Detect which cell encompasses the target text, then output its [x, y] center coordinate. 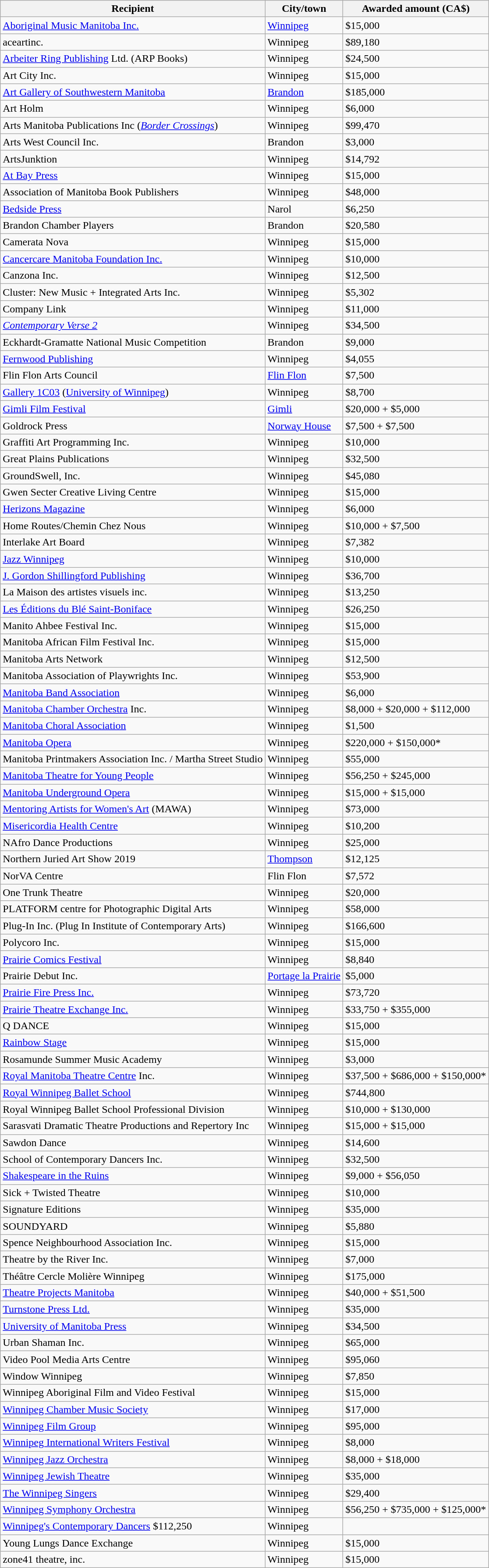
$166,600 [416, 926]
$7,572 [416, 876]
Narol [304, 209]
$7,382 [416, 542]
$5,000 [416, 976]
$56,250 + $735,000 + $125,000* [416, 1509]
J. Gordon Shillingford Publishing [133, 576]
Manitoba Underground Opera [133, 793]
$7,500 [416, 375]
Home Routes/Chemin Chez Nous [133, 526]
La Maison des artistes visuels inc. [133, 592]
$185,000 [416, 92]
zone41 theatre, inc. [133, 1560]
$20,000 + $5,000 [416, 409]
Winnipeg's Contemporary Dancers $112,250 [133, 1526]
NAfro Dance Productions [133, 842]
Sick + Twisted Theatre [133, 1193]
Manitoba Theatre for Young People [133, 776]
Winnipeg Symphony Orchestra [133, 1509]
Gwen Secter Creative Living Centre [133, 492]
$26,250 [416, 609]
Les Éditions du Blé Saint-Boniface [133, 609]
Jazz Winnipeg [133, 559]
Awarded amount (CA$) [416, 9]
Winnipeg Aboriginal Film and Video Festival [133, 1393]
Gallery 1C03 (University of Winnipeg) [133, 392]
Winnipeg Chamber Music Society [133, 1409]
Winnipeg Film Group [133, 1426]
$37,500 + $686,000 + $150,000* [416, 1076]
$33,750 + $355,000 [416, 1009]
Cluster: New Music + Integrated Arts Inc. [133, 292]
Turnstone Press Ltd. [133, 1310]
Plug-In Inc. (Plug In Institute of Contemporary Arts) [133, 926]
Herizons Magazine [133, 509]
$95,060 [416, 1359]
$20,000 [416, 892]
$175,000 [416, 1276]
Manitoba Arts Network [133, 659]
$6,250 [416, 209]
Cancercare Manitoba Foundation Inc. [133, 259]
Portage la Prairie [304, 976]
$95,000 [416, 1426]
Canzona Inc. [133, 276]
GroundSwell, Inc. [133, 475]
$10,000 + $130,000 [416, 1109]
Gimli Film Festival [133, 409]
University of Manitoba Press [133, 1326]
Art Gallery of Southwestern Manitoba [133, 92]
Norway House [304, 425]
$73,000 [416, 809]
Art City Inc. [133, 75]
Shakespeare in the Ruins [133, 1176]
Camerata Nova [133, 242]
$1,500 [416, 726]
$89,180 [416, 42]
Misericordia Health Centre [133, 826]
$4,055 [416, 359]
Urban Shaman Inc. [133, 1343]
Royal Winnipeg Ballet School Professional Division [133, 1109]
$8,840 [416, 959]
$9,000 + $56,050 [416, 1176]
School of Contemporary Dancers Inc. [133, 1159]
Interlake Art Board [133, 542]
Video Pool Media Arts Centre [133, 1359]
Manitoba Association of Playwrights Inc. [133, 676]
Rosamunde Summer Music Academy [133, 1059]
Spence Neighbourhood Association Inc. [133, 1242]
$17,000 [416, 1409]
Thompson [304, 859]
$10,000 + $7,500 [416, 526]
$8,000 + $20,000 + $112,000 [416, 709]
$20,580 [416, 226]
$8,000 + $18,000 [416, 1459]
$53,900 [416, 676]
City/town [304, 9]
Royal Winnipeg Ballet School [133, 1093]
$10,200 [416, 826]
Fernwood Publishing [133, 359]
$14,600 [416, 1143]
$56,250 + $245,000 [416, 776]
Contemporary Verse 2 [133, 326]
Manitoba Choral Association [133, 726]
Royal Manitoba Theatre Centre Inc. [133, 1076]
$220,000 + $150,000* [416, 743]
Arbeiter Ring Publishing Ltd. (ARP Books) [133, 59]
$12,125 [416, 859]
$55,000 [416, 759]
$25,000 [416, 842]
Theatre by the River Inc. [133, 1259]
$7,000 [416, 1259]
Eckhardt-Gramatte National Music Competition [133, 342]
Manitoba Band Association [133, 692]
Manitoba Opera [133, 743]
Arts Manitoba Publications Inc (Border Crossings) [133, 125]
Brandon Chamber Players [133, 226]
PLATFORM centre for Photographic Digital Arts [133, 909]
$45,080 [416, 475]
$14,792 [416, 159]
$9,000 [416, 342]
Manito Ahbee Festival Inc. [133, 626]
Théâtre Cercle Molière Winnipeg [133, 1276]
Winnipeg International Writers Festival [133, 1443]
At Bay Press [133, 175]
Sarasvati Dramatic Theatre Productions and Repertory Inc [133, 1126]
$29,400 [416, 1493]
Window Winnipeg [133, 1376]
Manitoba African Film Festival Inc. [133, 642]
$8,700 [416, 392]
Flin Flon Arts Council [133, 375]
Goldrock Press [133, 425]
Theatre Projects Manitoba [133, 1293]
$24,500 [416, 59]
Prairie Theatre Exchange Inc. [133, 1009]
The Winnipeg Singers [133, 1493]
Prairie Comics Festival [133, 959]
Rainbow Stage [133, 1043]
Sawdon Dance [133, 1143]
$48,000 [416, 192]
Graffiti Art Programming Inc. [133, 442]
Gimli [304, 409]
Company Link [133, 309]
Young Lungs Dance Exchange [133, 1543]
Prairie Fire Press Inc. [133, 992]
Polycoro Inc. [133, 942]
$744,800 [416, 1093]
Bedside Press [133, 209]
Aboriginal Music Manitoba Inc. [133, 25]
$7,850 [416, 1376]
$8,000 [416, 1443]
Arts West Council Inc. [133, 142]
$99,470 [416, 125]
Manitoba Printmakers Association Inc. / Martha Street Studio [133, 759]
Great Plains Publications [133, 459]
$7,500 + $7,500 [416, 425]
Winnipeg Jewish Theatre [133, 1476]
Recipient [133, 9]
Prairie Debut Inc. [133, 976]
$5,302 [416, 292]
$65,000 [416, 1343]
ArtsJunktion [133, 159]
One Trunk Theatre [133, 892]
Art Holm [133, 109]
$40,000 + $51,500 [416, 1293]
$73,720 [416, 992]
$58,000 [416, 909]
Signature Editions [133, 1209]
$11,000 [416, 309]
aceartinc. [133, 42]
$5,880 [416, 1226]
Winnipeg Jazz Orchestra [133, 1459]
Association of Manitoba Book Publishers [133, 192]
Manitoba Chamber Orchestra Inc. [133, 709]
Mentoring Artists for Women's Art (MAWA) [133, 809]
Q DANCE [133, 1026]
SOUNDYARD [133, 1226]
$13,250 [416, 592]
NorVA Centre [133, 876]
$36,700 [416, 576]
Northern Juried Art Show 2019 [133, 859]
